Pinpoint the cell where the given text exists, returning its (x, y) midpoint coordinate. 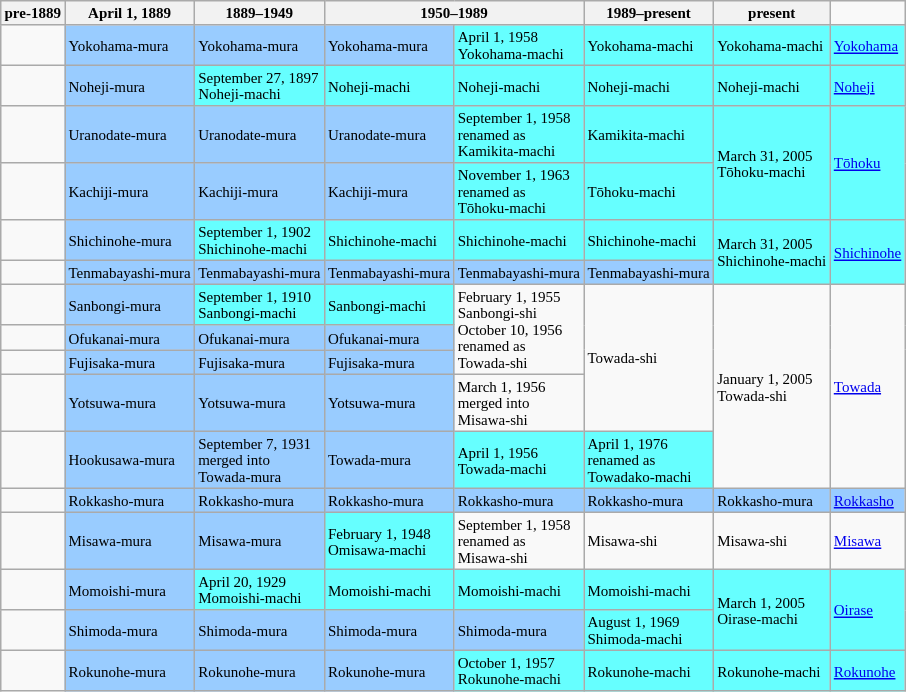
March 1, 2005Oirase-machi (772, 610)
present (772, 13)
March 1, 1956merged intoMisawa-shi (519, 402)
March 31, 2005Shichinohe-machi (772, 252)
Shichinohe (868, 252)
September 27, 1897 Noheji-machi (259, 85)
Towada-mura (389, 460)
September 1, 1958renamed asKamikita-machi (519, 134)
Noheji (868, 85)
Yokohama (868, 45)
September 1, 1910Sanbongi-machi (259, 304)
Rokunohe (868, 670)
Tōhoku (868, 163)
Sanbongi-machi (389, 304)
Tōhoku-machi (649, 192)
Shichinohe-mura (130, 240)
November 1, 1963renamed asTōhoku-machi (519, 192)
September 7, 1931merged intoTowada-mura (259, 460)
Rokkasho (868, 500)
pre-1889 (33, 13)
Towada-shi (649, 358)
February 1, 1948Omisawa-machi (389, 540)
April 1, 1889 (130, 13)
September 1, 1958renamed asMisawa-shi (519, 540)
1950–1989 (454, 13)
Kamikita-machi (649, 134)
August 1, 1969Shimoda-machi (649, 630)
April 1, 1958Yokohama-machi (519, 45)
Oirase (868, 610)
Noheji-mura (130, 85)
April 1, 1976renamed asTowadako-machi (649, 460)
February 1, 1955Sanbongi-shiOctober 10, 1956renamed asTowada-shi (519, 329)
Misawa (868, 540)
September 1, 1902Shichinohe-machi (259, 240)
Hookusawa-mura (130, 460)
April 20, 1929Momoishi-machi (259, 589)
1889–1949 (259, 13)
January 1, 2005Towada-shi (772, 386)
March 31, 2005Tōhoku-machi (772, 163)
April 1, 1956Towada-machi (519, 460)
1989–present (649, 13)
Sanbongi-mura (130, 304)
October 1, 1957Rokunohe-machi (519, 670)
Towada (868, 386)
Momoishi-mura (130, 589)
